Return the [X, Y] coordinate for the center point of the cell that contains the specified text.  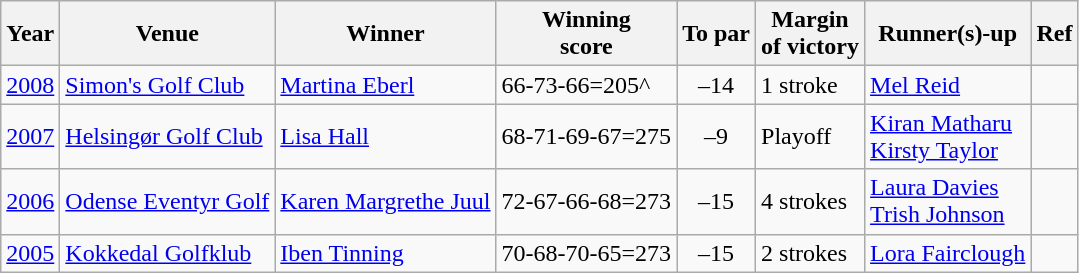
Karen Margrethe Juul [386, 202]
Winningscore [586, 34]
Lisa Hall [386, 136]
Ref [1054, 34]
2007 [30, 136]
Kiran Matharu Kirsty Taylor [948, 136]
Martina Eberl [386, 85]
Lora Fairclough [948, 253]
2 strokes [810, 253]
2005 [30, 253]
–14 [716, 85]
Kokkedal Golfklub [168, 253]
Year [30, 34]
Playoff [810, 136]
72-67-66-68=273 [586, 202]
Winner [386, 34]
68-71-69-67=275 [586, 136]
Venue [168, 34]
Odense Eventyr Golf [168, 202]
1 stroke [810, 85]
66-73-66=205^ [586, 85]
2006 [30, 202]
Helsingør Golf Club [168, 136]
Marginof victory [810, 34]
Laura Davies Trish Johnson [948, 202]
Simon's Golf Club [168, 85]
4 strokes [810, 202]
70-68-70-65=273 [586, 253]
Runner(s)-up [948, 34]
To par [716, 34]
2008 [30, 85]
Iben Tinning [386, 253]
–9 [716, 136]
Mel Reid [948, 85]
